Locate the cell with the specified text and output its (x, y) center coordinate. 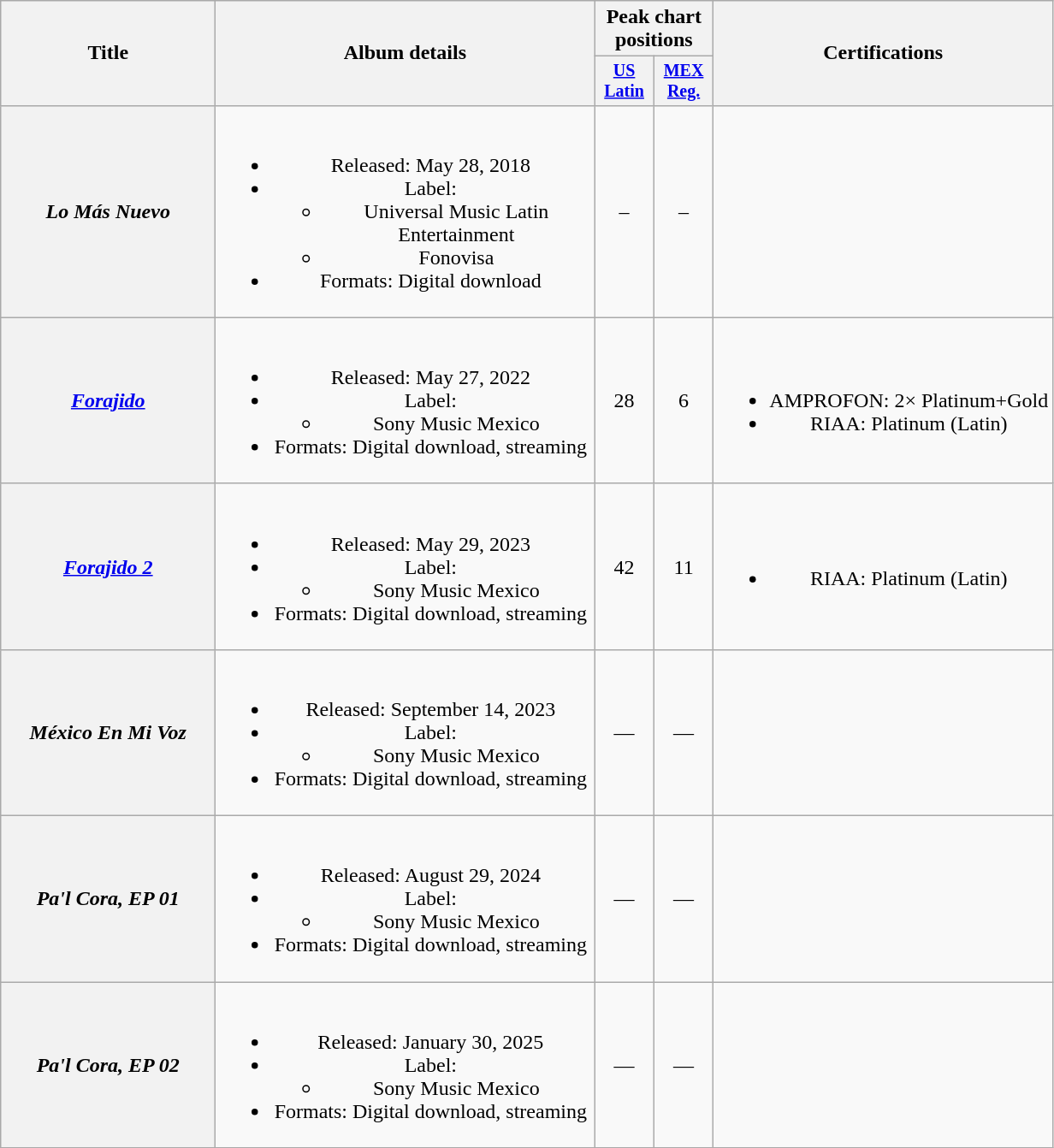
Pa'l Cora, EP 02 (108, 1065)
Title (108, 53)
Released: May 27, 2022Label:Sony Music MexicoFormats: Digital download, streaming (406, 400)
MEXReg. (683, 80)
Released: September 14, 2023Label:Sony Music MexicoFormats: Digital download, streaming (406, 732)
México En Mi Voz (108, 732)
USLatin (625, 80)
Released: August 29, 2024Label:Sony Music MexicoFormats: Digital download, streaming (406, 899)
6 (683, 400)
Certifications (883, 53)
Album details (406, 53)
RIAA: Platinum (Latin) (883, 566)
Pa'l Cora, EP 01 (108, 899)
Forajido (108, 400)
28 (625, 400)
Forajido 2 (108, 566)
AMPROFON: 2× Platinum+GoldRIAA: Platinum (Latin) (883, 400)
42 (625, 566)
Lo Más Nuevo (108, 211)
Released: January 30, 2025Label:Sony Music MexicoFormats: Digital download, streaming (406, 1065)
Released: May 28, 2018Label:Universal Music Latin EntertainmentFonovisaFormats: Digital download (406, 211)
Released: May 29, 2023Label:Sony Music MexicoFormats: Digital download, streaming (406, 566)
11 (683, 566)
Peak chart positions (654, 29)
